Return the [x, y] coordinate for the center point of the cell that contains the specified text.  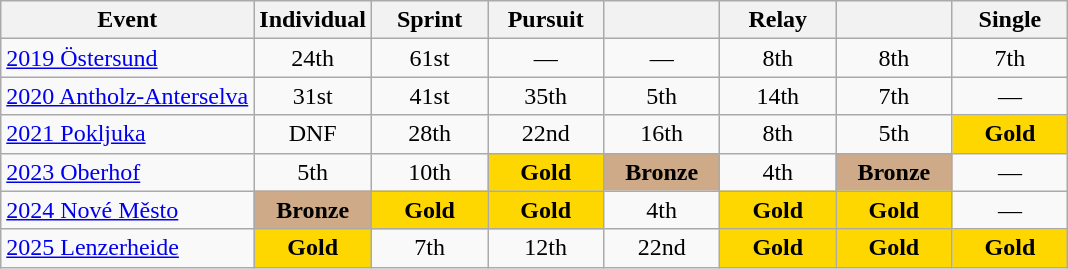
Event [128, 20]
35th [546, 96]
Sprint [430, 20]
Individual [313, 20]
61st [430, 58]
12th [546, 248]
31st [313, 96]
10th [430, 172]
28th [430, 134]
16th [662, 134]
2021 Pokljuka [128, 134]
2023 Oberhof [128, 172]
Relay [778, 20]
2020 Antholz-Anterselva [128, 96]
24th [313, 58]
2024 Nové Město [128, 210]
2019 Östersund [128, 58]
41st [430, 96]
DNF [313, 134]
2025 Lenzerheide [128, 248]
Pursuit [546, 20]
14th [778, 96]
Single [1010, 20]
